Capture the cell that displays the provided text and extract its [x, y] central coordinate. 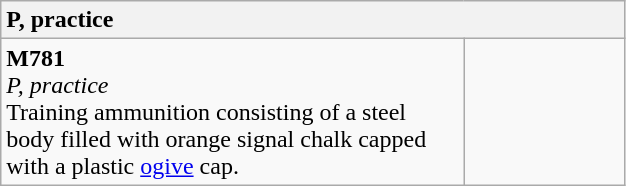
P, practice [313, 20]
M781P, practiceTraining ammunition consisting of a steel body filled with orange signal chalk capped with a plastic ogive cap. [232, 112]
